Locate the cell with the specified text and output its (x, y) center coordinate. 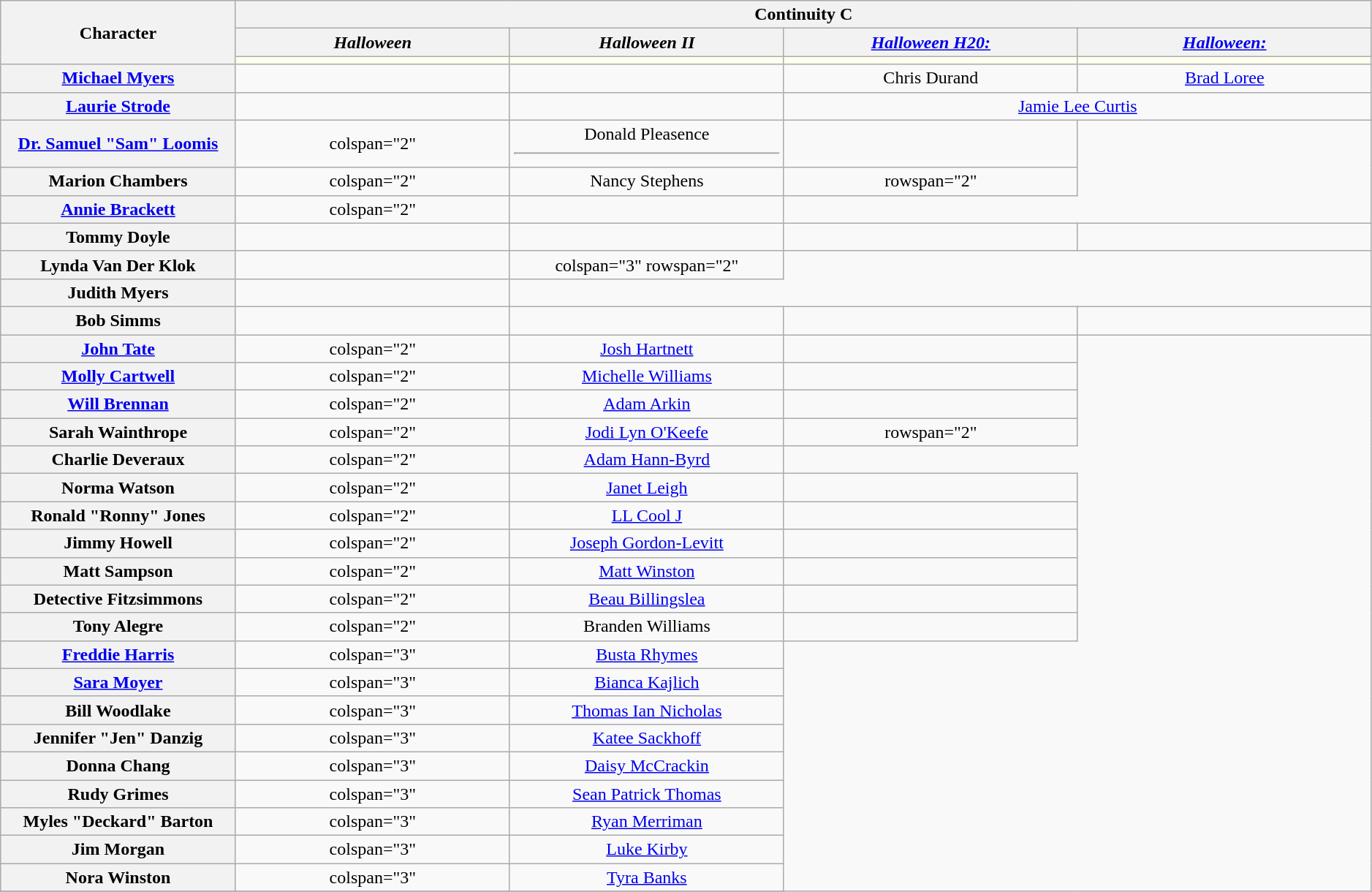
Beau Billingslea (646, 599)
Lynda Van Der Klok (118, 265)
Jamie Lee Curtis (1077, 106)
Jimmy Howell (118, 543)
Joseph Gordon-Levitt (646, 543)
Continuity C (803, 15)
Brad Loree (1224, 78)
Sean Patrick Thomas (646, 793)
Norma Watson (118, 488)
colspan="3" rowspan="2" (646, 265)
Michael Myers (118, 78)
Halloween H20: (931, 42)
Matt Sampson (118, 571)
Sara Moyer (118, 682)
Janet Leigh (646, 488)
Donna Chang (118, 766)
Adam Arkin (646, 404)
Halloween II (646, 42)
Thomas Ian Nicholas (646, 710)
Josh Hartnett (646, 349)
Branden Williams (646, 627)
Character (118, 32)
Katee Sackhoff (646, 738)
Myles "Deckard" Barton (118, 822)
Sarah Wainthrope (118, 432)
Jennifer "Jen" Danzig (118, 738)
Nora Winston (118, 877)
Detective Fitzsimmons (118, 599)
LL Cool J (646, 515)
Michelle Williams (646, 377)
Dr. Samuel "Sam" Loomis (118, 143)
Freddie Harris (118, 654)
Tommy Doyle (118, 237)
Laurie Strode (118, 106)
Ryan Merriman (646, 822)
Bill Woodlake (118, 710)
Jodi Lyn O'Keefe (646, 432)
Jim Morgan (118, 850)
Chris Durand (931, 78)
Nancy Stephens (646, 181)
Donald Pleasence (646, 143)
Judith Myers (118, 292)
Adam Hann-Byrd (646, 460)
John Tate (118, 349)
Bianca Kajlich (646, 682)
Tony Alegre (118, 627)
Molly Cartwell (118, 377)
Luke Kirby (646, 850)
Matt Winston (646, 571)
Charlie Deveraux (118, 460)
Daisy McCrackin (646, 766)
Will Brennan (118, 404)
Tyra Banks (646, 877)
Halloween: (1224, 42)
Ronald "Ronny" Jones (118, 515)
Bob Simms (118, 320)
Halloween (373, 42)
Annie Brackett (118, 209)
Marion Chambers (118, 181)
Busta Rhymes (646, 654)
Rudy Grimes (118, 793)
